Locate the cell with the specified text and output its [X, Y] center coordinate. 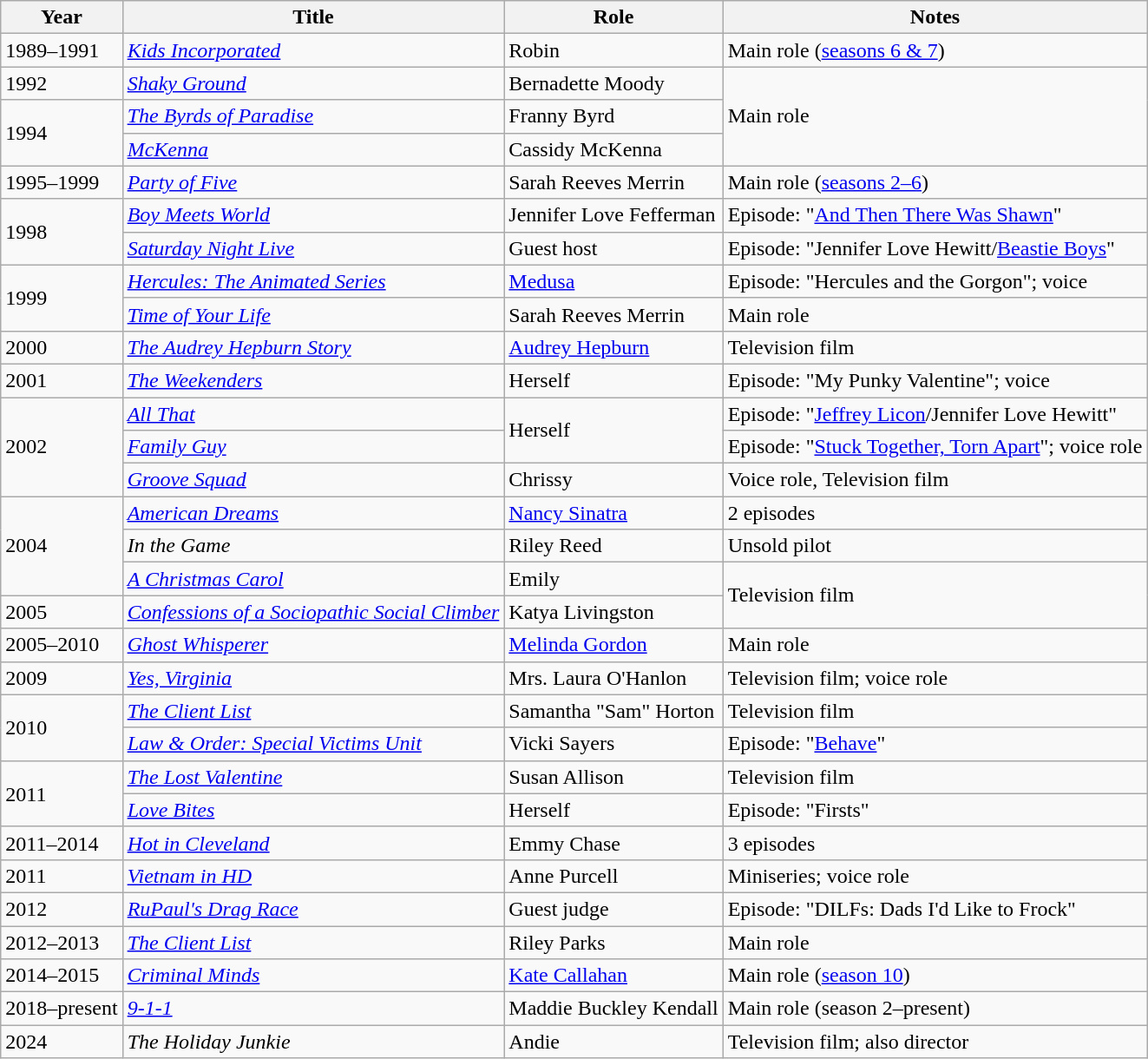
2024 [62, 1042]
Confessions of a Sociopathic Social Climber [313, 612]
Episode: "Stuck Together, Torn Apart"; voice role [935, 447]
Voice role, Television film [935, 480]
Emily [613, 579]
Unsold pilot [935, 546]
Party of Five [313, 182]
2011–2014 [62, 843]
2 episodes [935, 513]
2004 [62, 546]
2001 [62, 380]
Television film; also director [935, 1042]
Time of Your Life [313, 314]
Franny Byrd [613, 116]
2018–present [62, 1009]
Notes [935, 17]
2005 [62, 612]
Episode: "Firsts" [935, 810]
Main role (season 10) [935, 976]
Samantha "Sam" Horton [613, 711]
1994 [62, 133]
Andie [613, 1042]
Emmy Chase [613, 843]
2012–2013 [62, 942]
Susan Allison [613, 777]
American Dreams [313, 513]
Shaky Ground [313, 83]
Kate Callahan [613, 976]
Chrissy [613, 480]
1998 [62, 232]
Saturday Night Live [313, 248]
Mrs. Laura O'Hanlon [613, 678]
Vietnam in HD [313, 876]
Anne Purcell [613, 876]
Katya Livingston [613, 612]
Riley Reed [613, 546]
A Christmas Carol [313, 579]
RuPaul's Drag Race [313, 909]
Cassidy McKenna [613, 149]
Jennifer Love Fefferman [613, 215]
Year [62, 17]
Episode: "Hercules and the Gorgon"; voice [935, 281]
Family Guy [313, 447]
2005–2010 [62, 645]
All That [313, 414]
Episode: "My Punky Valentine"; voice [935, 380]
2012 [62, 909]
Hercules: The Animated Series [313, 281]
Audrey Hepburn [613, 347]
Criminal Minds [313, 976]
Main role (seasons 6 & 7) [935, 50]
Maddie Buckley Kendall [613, 1009]
2002 [62, 447]
Hot in Cleveland [313, 843]
Episode: "DILFs: Dads I'd Like to Frock" [935, 909]
Kids Incorporated [313, 50]
In the Game [313, 546]
The Audrey Hepburn Story [313, 347]
2009 [62, 678]
Role [613, 17]
Boy Meets World [313, 215]
1999 [62, 298]
Guest host [613, 248]
Melinda Gordon [613, 645]
Vicki Sayers [613, 744]
Main role (season 2–present) [935, 1009]
Love Bites [313, 810]
3 episodes [935, 843]
Title [313, 17]
Law & Order: Special Victims Unit [313, 744]
Episode: "Jeffrey Licon/Jennifer Love Hewitt" [935, 414]
The Lost Valentine [313, 777]
1992 [62, 83]
1989–1991 [62, 50]
Guest judge [613, 909]
1995–1999 [62, 182]
Episode: "Jennifer Love Hewitt/Beastie Boys" [935, 248]
The Weekenders [313, 380]
Riley Parks [613, 942]
The Holiday Junkie [313, 1042]
Miniseries; voice role [935, 876]
2014–2015 [62, 976]
McKenna [313, 149]
Bernadette Moody [613, 83]
2000 [62, 347]
Medusa [613, 281]
Robin [613, 50]
Groove Squad [313, 480]
Television film; voice role [935, 678]
Main role (seasons 2–6) [935, 182]
9-1-1 [313, 1009]
Yes, Virginia [313, 678]
2010 [62, 727]
Episode: "And Then There Was Shawn" [935, 215]
Ghost Whisperer [313, 645]
The Byrds of Paradise [313, 116]
Episode: "Behave" [935, 744]
Nancy Sinatra [613, 513]
